Identify which cell holds the provided text, then report its (x, y) central coordinate. 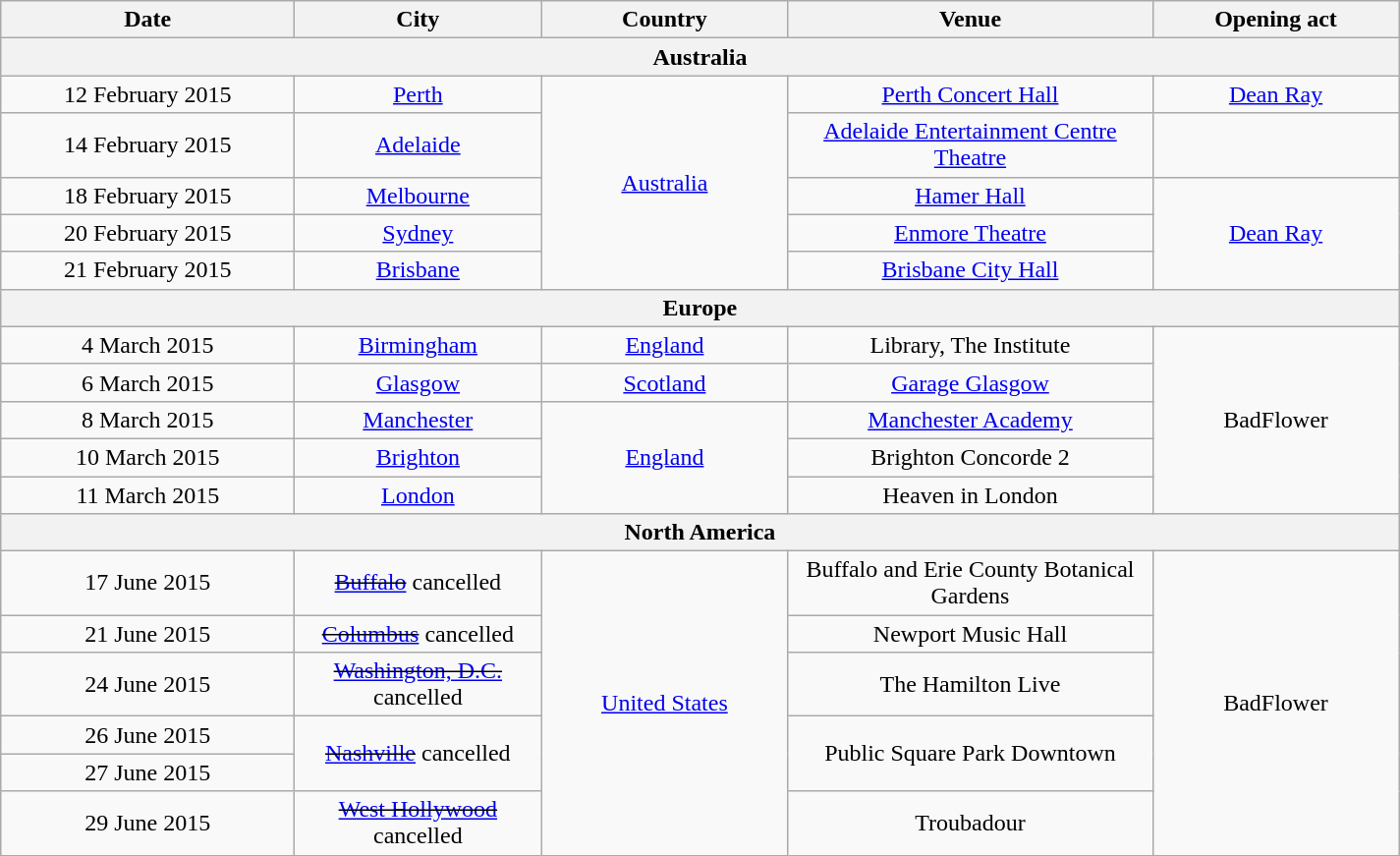
Brisbane (419, 270)
West Hollywood cancelled (419, 824)
Hamer Hall (971, 196)
27 June 2015 (147, 772)
Glasgow (419, 382)
6 March 2015 (147, 382)
26 June 2015 (147, 735)
Sydney (419, 233)
Brighton Concorde 2 (971, 457)
Scotland (664, 382)
Enmore Theatre (971, 233)
Melbourne (419, 196)
Venue (971, 20)
North America (700, 533)
Perth Concert Hall (971, 94)
18 February 2015 (147, 196)
21 June 2015 (147, 634)
Birmingham (419, 345)
Newport Music Hall (971, 634)
Date (147, 20)
The Hamilton Live (971, 684)
Public Square Park Downtown (971, 754)
Adelaide (419, 145)
12 February 2015 (147, 94)
4 March 2015 (147, 345)
21 February 2015 (147, 270)
29 June 2015 (147, 824)
Opening act (1275, 20)
Manchester Academy (971, 420)
17 June 2015 (147, 584)
Perth (419, 94)
24 June 2015 (147, 684)
Country (664, 20)
Columbus cancelled (419, 634)
Adelaide Entertainment Centre Theatre (971, 145)
11 March 2015 (147, 494)
Buffalo and Erie County Botanical Gardens (971, 584)
London (419, 494)
United States (664, 704)
Europe (700, 308)
10 March 2015 (147, 457)
Brisbane City Hall (971, 270)
City (419, 20)
Brighton (419, 457)
Troubadour (971, 824)
Nashville cancelled (419, 754)
Library, The Institute (971, 345)
Washington, D.C. cancelled (419, 684)
Buffalo cancelled (419, 584)
20 February 2015 (147, 233)
Garage Glasgow (971, 382)
Manchester (419, 420)
Heaven in London (971, 494)
14 February 2015 (147, 145)
8 March 2015 (147, 420)
